Return the (X, Y) coordinate for the center point of the cell that contains the specified text.  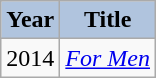
Title (108, 20)
2014 (30, 58)
For Men (108, 58)
Year (30, 20)
